Identify which cell holds the provided text, then report its [X, Y] central coordinate. 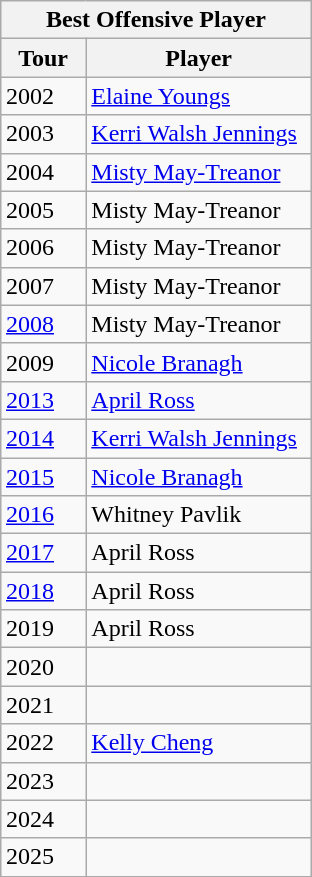
2024 [42, 819]
2022 [42, 743]
Tour [42, 58]
2019 [42, 629]
2002 [42, 96]
Kelly Cheng [199, 743]
2014 [42, 438]
2016 [42, 515]
2023 [42, 781]
2003 [42, 134]
2008 [42, 324]
2009 [42, 362]
2007 [42, 286]
2004 [42, 172]
Whitney Pavlik [199, 515]
2005 [42, 210]
2018 [42, 591]
2006 [42, 248]
2015 [42, 477]
2013 [42, 400]
2020 [42, 667]
Best Offensive Player [156, 20]
Player [199, 58]
2025 [42, 857]
2021 [42, 705]
Elaine Youngs [199, 96]
2017 [42, 553]
